For the text-containing cell, return its midpoint in [X, Y] coordinate format. 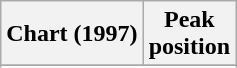
Chart (1997) [72, 34]
Peakposition [189, 34]
